Output the [x, y] coordinate of the center of the cell containing the given text.  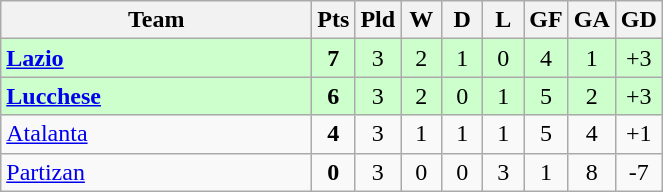
7 [334, 58]
Team [156, 20]
GD [638, 20]
Pld [378, 20]
Lucchese [156, 96]
Partizan [156, 172]
D [462, 20]
Atalanta [156, 134]
L [504, 20]
6 [334, 96]
GA [592, 20]
-7 [638, 172]
W [422, 20]
Pts [334, 20]
8 [592, 172]
GF [546, 20]
Lazio [156, 58]
+1 [638, 134]
